Extract the [x, y] coordinate from the center of the cell holding the provided text.  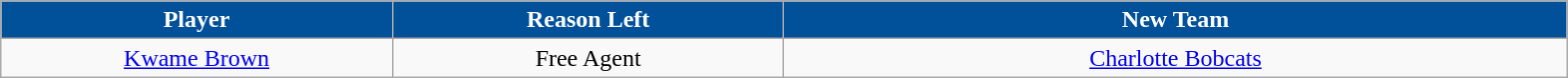
Kwame Brown [197, 58]
Player [197, 20]
New Team [1175, 20]
Charlotte Bobcats [1175, 58]
Reason Left [588, 20]
Free Agent [588, 58]
